Return (x, y) of the center of cell containing provided text 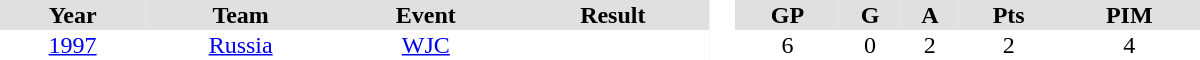
6 (788, 45)
Event (426, 15)
Year (72, 15)
PIM (1129, 15)
GP (788, 15)
4 (1129, 45)
Result (612, 15)
A (930, 15)
Team (240, 15)
WJC (426, 45)
Pts (1009, 15)
Russia (240, 45)
G (870, 15)
0 (870, 45)
1997 (72, 45)
